Capture the cell that displays the provided text and extract its [X, Y] central coordinate. 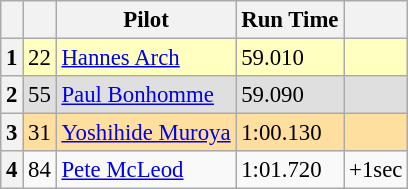
Pete McLeod [146, 170]
59.090 [290, 95]
Paul Bonhomme [146, 95]
Pilot [146, 20]
+1sec [376, 170]
31 [40, 133]
Hannes Arch [146, 58]
3 [12, 133]
2 [12, 95]
Yoshihide Muroya [146, 133]
1 [12, 58]
1:01.720 [290, 170]
55 [40, 95]
1:00.130 [290, 133]
84 [40, 170]
22 [40, 58]
59.010 [290, 58]
Run Time [290, 20]
4 [12, 170]
